Capture the cell that displays the provided text and extract its [X, Y] central coordinate. 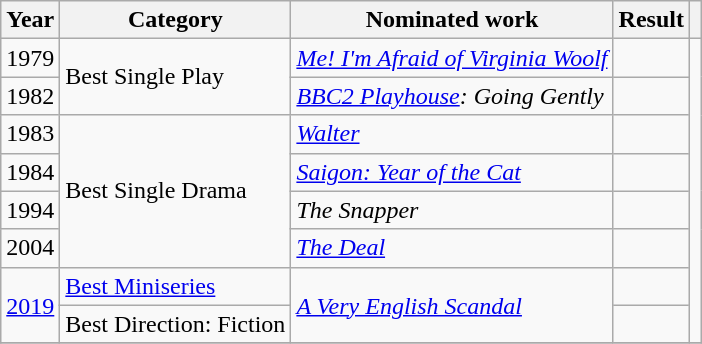
The Deal [452, 248]
Best Single Play [176, 77]
Walter [452, 134]
Best Miniseries [176, 286]
1994 [30, 210]
Nominated work [452, 20]
Me! I'm Afraid of Virginia Woolf [452, 58]
1983 [30, 134]
The Snapper [452, 210]
1982 [30, 96]
2004 [30, 248]
BBC2 Playhouse: Going Gently [452, 96]
Result [651, 20]
1979 [30, 58]
1984 [30, 172]
Category [176, 20]
Best Direction: Fiction [176, 324]
Year [30, 20]
Saigon: Year of the Cat [452, 172]
2019 [30, 305]
A Very English Scandal [452, 305]
Best Single Drama [176, 191]
